Determine the (X, Y) coordinate at the center of the cell enclosing the given text.  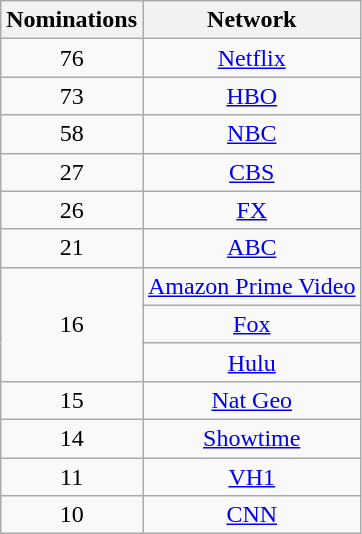
Nat Geo (251, 400)
15 (72, 400)
73 (72, 96)
27 (72, 172)
Showtime (251, 438)
NBC (251, 134)
Network (251, 20)
Nominations (72, 20)
16 (72, 324)
Hulu (251, 362)
76 (72, 58)
FX (251, 210)
14 (72, 438)
Netflix (251, 58)
26 (72, 210)
CNN (251, 515)
11 (72, 477)
CBS (251, 172)
ABC (251, 248)
10 (72, 515)
Amazon Prime Video (251, 286)
21 (72, 248)
VH1 (251, 477)
58 (72, 134)
HBO (251, 96)
Fox (251, 324)
